Locate the cell with the specified text and output its (x, y) center coordinate. 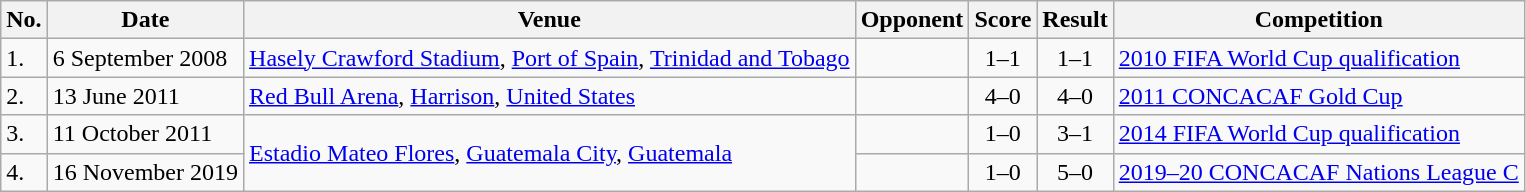
2014 FIFA World Cup qualification (1318, 134)
Competition (1318, 20)
2. (24, 96)
5–0 (1075, 172)
Opponent (912, 20)
16 November 2019 (145, 172)
2010 FIFA World Cup qualification (1318, 58)
Hasely Crawford Stadium, Port of Spain, Trinidad and Tobago (550, 58)
3. (24, 134)
Red Bull Arena, Harrison, United States (550, 96)
4. (24, 172)
Estadio Mateo Flores, Guatemala City, Guatemala (550, 153)
Venue (550, 20)
Result (1075, 20)
2011 CONCACAF Gold Cup (1318, 96)
Date (145, 20)
6 September 2008 (145, 58)
3–1 (1075, 134)
2019–20 CONCACAF Nations League C (1318, 172)
No. (24, 20)
Score (1003, 20)
11 October 2011 (145, 134)
1. (24, 58)
13 June 2011 (145, 96)
